From the cell containing the given text, extract its center point as (x, y) coordinate. 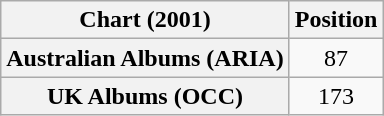
Chart (2001) (145, 20)
173 (336, 96)
UK Albums (OCC) (145, 96)
Position (336, 20)
87 (336, 58)
Australian Albums (ARIA) (145, 58)
